Locate the cell with the specified text and output its (x, y) center coordinate. 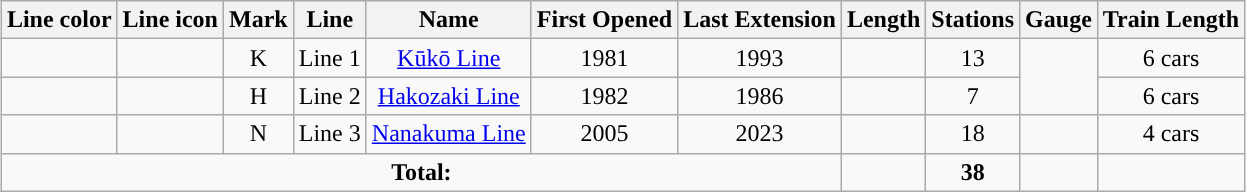
7 (973, 96)
4 cars (1170, 134)
Line 1 (330, 58)
Train Length (1170, 20)
Length (883, 20)
38 (973, 172)
1993 (760, 58)
H (258, 96)
Line 2 (330, 96)
Name (448, 20)
Line 3 (330, 134)
Line color (59, 20)
Last Extension (760, 20)
Stations (973, 20)
N (258, 134)
Line (330, 20)
First Opened (604, 20)
K (258, 58)
Mark (258, 20)
Kūkō Line (448, 58)
1982 (604, 96)
18 (973, 134)
13 (973, 58)
Hakozaki Line (448, 96)
Total: (421, 172)
2023 (760, 134)
2005 (604, 134)
Nanakuma Line (448, 134)
1981 (604, 58)
1986 (760, 96)
Line icon (170, 20)
Gauge (1059, 20)
